Extract the (x, y) coordinate from the center of the cell holding the provided text.  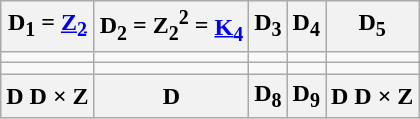
D1 = Z2 (48, 26)
D2 = Z22 = K4 (171, 26)
D3 (268, 26)
D9 (306, 96)
D4 (306, 26)
D5 (372, 26)
D (171, 96)
D8 (268, 96)
